Find where the given text appears and provide that cell's center as (x, y) coordinate. 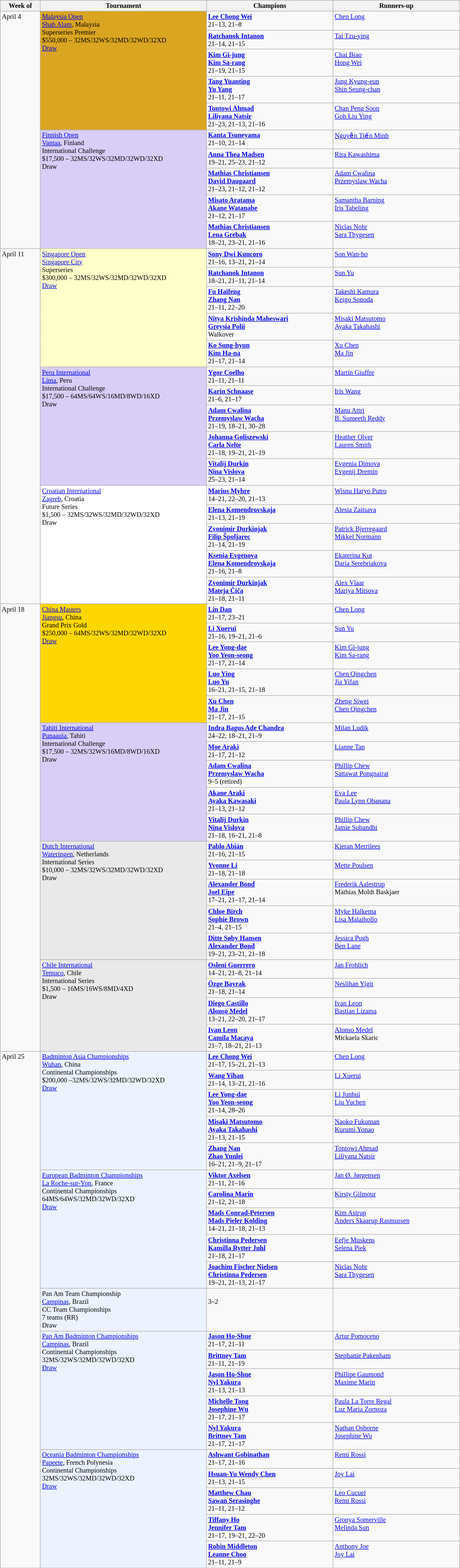
Joachim Fischer Nielsen Christinna Pedersen 19–21, 21–13, 21–17 (270, 1275)
Pan Am Team ChampionshipCampinas, BrazilCC Team Championships7 teams (RR)Draw (124, 1309)
Jan Frohlich (396, 969)
Sony Dwi Kuncoro 21–16, 13–21, 21–14 (270, 258)
Indra Bagus Ade Chandra 24–22, 18–21, 21–9 (270, 732)
Milan Ludik (396, 732)
Adam Cwalina Przemyslaw Wacha 9–5 (retired) (270, 774)
Marius Myhre 14–21, 22–20, 21–13 (270, 495)
Neslihan Yigit (396, 988)
Kim Astrup Anders Skaarup Rasmussen (396, 1221)
Lin Dan 21–17, 23–21 (270, 613)
Pablo Abián 21–16, 21–15 (270, 850)
Tontowi Ahmad Liliyana Natsir21–23, 21–13, 21–16 (270, 116)
Misaki Matsutomo Ayaka Takahashi 21–13, 21–15 (270, 1129)
Lee Chong Wei 21–13, 21–8 (270, 21)
Li Junhui Liu Yuchen (396, 1102)
Jason Ho-Shue 21–17, 21–11 (270, 1340)
Ygor Coelho 21–11, 21–11 (270, 376)
Alesia Zaitsava (396, 514)
Viktor Axelsen 21–11, 21–16 (270, 1179)
Frederik Aalestrup Mathias Moldt Baskjaer (396, 892)
Badminton Asia ChampionshipsWuhan, ChinaContinental Championships$200,000 –32MS/32WS/32MD/32WD/32XDDraw (124, 1110)
Remi Rossi (396, 1459)
Tai Tzu-ying (396, 40)
Samantha Barning Iris Tabeling (396, 208)
Ratchanok Intanon 18–21, 21–11, 21–14 (270, 277)
Mads Conrad-Petersen Mads Pieler Kolding 14–21, 21–18, 21–13 (270, 1221)
Li Xuerui (396, 1080)
Eefje Muskens Selena Piek (396, 1248)
Wisnu Haryo Putro (396, 495)
Lee Yong-dae Yoo Yeon-seong 21–17, 21–14 (270, 655)
Xu Chen Ma Jin 21–17, 21–15 (270, 709)
Myke Halkema Lisa Malaihollo (396, 919)
Son Wan-ho (396, 258)
April 11 (20, 426)
Croatian InternationalZagreb, CroatiaFuture Series $1,500 – 32MS/32WS/32MD/32WD/32XD Draw (124, 544)
Kieran Merrilees (396, 850)
Zvonimir Durkinjak Mateja Čiča 21–18, 21–11 (270, 591)
Fu Haifeng Zhang Nan21–11, 22–20 (270, 300)
Alonso Medel Mickaela Skaric (396, 1038)
Peru International Lima, PeruInternational Challenge$17,500 – 64MS/64WS/16MD/8WD/16XDDraw (124, 426)
Ratchanok Intanon 21–14, 21–15 (270, 40)
Zhang Nan Zhao Yunlei 16–21, 21–9, 21–17 (270, 1156)
Chai Biao Hong Wei (396, 63)
Chile InternationalTemuco, ChileInternational Series$1,500 – 16MS/16WS/8MD/4XDDraw (124, 1005)
Mathias Christiansen David Daugaard 21–23, 21–12, 21–12 (270, 181)
Brittney Tam 21–11, 21–19 (270, 1359)
Moe Araki 21–17, 21–12 (270, 751)
Manu Attri B. Sumeeth Reddy (396, 418)
Ditte Søby Hansen Alexander Bond 19–21, 23–21, 21–18 (270, 946)
Jan Ø. Jørgensen (396, 1179)
Malaysia OpenShah Alam, MalaysiaSuperseries Premier$550,000 – 32MS/32WS/32MD/32WD/32XDDraw (124, 70)
Nathan Osborne Josephine Wu (396, 1436)
Vitalij Durkin Nina Vislova 25–23, 21–14 (270, 472)
Naoko Fukuman Kurumi Yonao (396, 1129)
Paula La Torre Regal Luz Maria Zornoza (396, 1409)
3–2 (270, 1309)
Kim Gi-jung Kim Sa-rang (396, 655)
Week of (20, 6)
Lianne Tan (396, 751)
Zheng Siwei Chen Qingchen (396, 709)
Stephanie Pakenham (396, 1359)
Oceania Badminton ChampionshipsPapeete, French PolynesiaContinental Championships 32MS/32WS/32MD/32WD/32XDDraw (124, 1508)
Anthony Joe Joy Lai (396, 1555)
Heather Olver Lauren Smith (396, 445)
Ekaterina Kut Daria Serebriakova (396, 564)
Dutch InternationalWateringen, NetherlandsInternational Series$10,000 – 32MS/32WS/32MD/32WD/32XDDraw (124, 900)
Michelle Tong Josephine Wu 21–17, 21–17 (270, 1409)
Tang Yuanting Yu Yang21–11, 21–17 (270, 89)
Takeshi Kamura Keigo Sonoda (396, 300)
Champions (270, 6)
Runners-up (396, 6)
Akane Araki Ayaka Kawasaki 21–13, 21–12 (270, 801)
Martin Giuffre (396, 376)
Chloe Birch Sophie Brown 21–4, 21–15 (270, 919)
Ksenia Evgenova Elena Komendrovskaja 21–16, 21–8 (270, 564)
Misato Aratama Akane Watanabe 21–12, 21–17 (270, 208)
Rira Kawashima (396, 158)
Luo Ying Luo Yu 16–21, 21–15, 21–18 (270, 682)
Mette Poulsen (396, 870)
Vitalij Durkin Nina Vislova 21–18, 16–21, 21–8 (270, 827)
Tahiti International Punaauia, TahitiInternational Challenge$17,500 – 32MS/32WS/16MD/8WD/16XDDraw (124, 782)
Wang Yihan 21–14, 13–21, 21–16 (270, 1080)
Chen Qingchen Jia Yifan (396, 682)
Pan Am Badminton ChampionshipsCampinas, BrazilContinental Championships 32MS/32WS/32MD/32WD/32XDDraw (124, 1390)
Anna Thea Madsen 19–21, 25–23, 21–12 (270, 158)
Nguyễn Tiến Minh (396, 139)
Ko Sung-hyun Kim Ha-na21–17, 21–14 (270, 353)
Misaki Matsutomo Ayaka Takahashi (396, 327)
Jason Ho-Shue Nyl Yakura 21–13, 21–13 (270, 1382)
Lee Yong-dae Yoo Yeon-seong 21–14, 28–26 (270, 1102)
Phillipe Gaumond Maxime Marin (396, 1382)
Ivan Leon Bastian Lizama (396, 1011)
Carolina Marín 21–12, 21–18 (270, 1198)
Osleni Guerrero 14–21, 21–8, 21–14 (270, 969)
Özge Bayrak 21–18, 21–14 (270, 988)
Tournament (124, 6)
Nitya Krishinda Maheswari Greysia PoliiWalkover (270, 327)
Kanta Tsuneyama 21–10, 21–14 (270, 139)
Christinna Pedersen Kamilla Rytter Juhl 21–18, 21–17 (270, 1248)
Yvonne Li 21–18, 21–18 (270, 870)
Kim Gi-jung Kim Sa-rang21–19, 21–15 (270, 63)
Zvonimir Durkinjak Filip Špoljarec 21–14, 21–19 (270, 537)
Jung Kyung-eun Shin Seung-chan (396, 89)
Kirsty Gilmour (396, 1198)
Tiffany Ho Jennifer Tam 21–17, 19–21, 22–20 (270, 1528)
Ivan Leon Camila Macaya 21–7, 18–21, 21–13 (270, 1038)
Johanna Goliszewski Carla Nelte 21–18, 19–21, 21–19 (270, 445)
Joy Lai (396, 1478)
Alexander Bond Joel Eipe 17–21, 21–17, 21–14 (270, 892)
Gronya Somerville Melinda Sun (396, 1528)
Leo Cucuel Remi Rossi (396, 1501)
April 18 (20, 827)
April 4 (20, 130)
Adam Cwalina Przemyslaw Wacha 21–19, 18–21, 30–28 (270, 418)
Adam Cwalina Przemyslaw Wacha (396, 181)
Ashwant Gobinathan 21–17, 21–16 (270, 1459)
Xu Chen Ma Jin (396, 353)
Li Xuerui 21–16, 19–21, 21–6 (270, 632)
Mathias Christiansen Lena Grebak 18–21, 23–21, 21–16 (270, 235)
Singapore OpenSingapore CitySuperseries$300,000 – 32MS/32WS/32MD/32WD/32XDDraw (124, 308)
Matthew Chau Sawan Serasinghe 21–11, 21–12 (270, 1501)
European Badminton ChampionshipsLa Roche-sur-Yon, FranceContinental Championships 64MS/64WS/32MD/32WD/32XDDraw (124, 1229)
Robin Middleton Leanne Choo 21–11, 21–9 (270, 1555)
Hsuan-Yu Wendy Chen 21–13, 21–15 (270, 1478)
Eva Lee Paula Lynn Obanana (396, 801)
Phillip Chew Sattawat Pongnairat (396, 774)
Nyl Yakura Brittney Tam 21–17, 21–17 (270, 1436)
April 25 (20, 1309)
Artur Pomoceno (396, 1340)
Lee Chong Wei 21–17, 15–21, 21–13 (270, 1061)
China MastersJiangsu, ChinaGrand Prix Gold$250,000 – 64MS/32WS/32MD/32WD/32XDDraw (124, 663)
Karin Schnaase 21–6, 21–17 (270, 395)
Diego Castillo Alonso Medel 13–21, 22–20, 21–17 (270, 1011)
Patrick Bjerregaard Mikkel Normann (396, 537)
Phillip Chew Jamie Subandhi (396, 827)
Alex Vlaar Mariya Mitsova (396, 591)
Jessica Pugh Ben Lane (396, 946)
Tontowi Ahmad Liliyana Natsir (396, 1156)
Chan Peng Soon Goh Liu Ying (396, 116)
Finnish Open Vantaa, FinlandInternational Challenge$17,500 – 32MS/32WS/32MD/32WD/32XDDraw (124, 189)
Evgenia Dimova Evgenij Dremin (396, 472)
Iris Wang (396, 395)
Elena Komendrovskaja 21–13, 21–19 (270, 514)
